For the text-containing cell, return its midpoint in (X, Y) coordinate format. 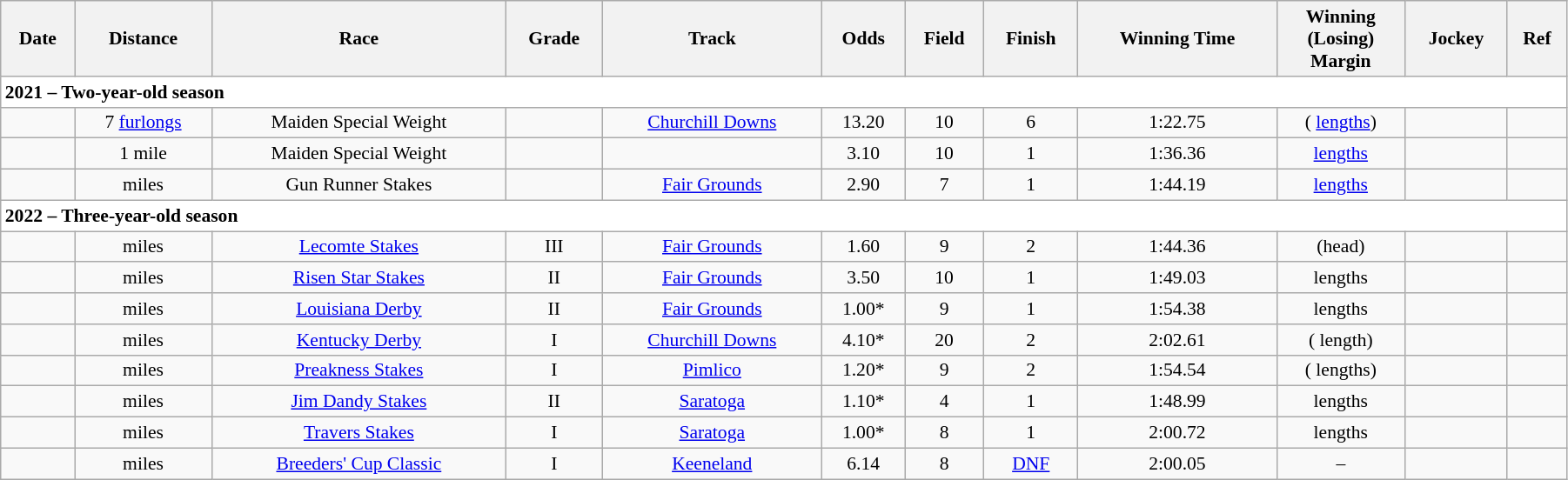
2021 – Two-year-old season (784, 92)
2.90 (863, 185)
13.20 (863, 123)
Ref (1537, 38)
( length) (1341, 340)
Winning(Losing)Margin (1341, 38)
Finish (1031, 38)
1 mile (143, 154)
Pimlico (712, 370)
1:36.36 (1177, 154)
3.10 (863, 154)
(head) (1341, 247)
1:49.03 (1177, 278)
Kentucky Derby (358, 340)
Preakness Stakes (358, 370)
Track (712, 38)
2:00.05 (1177, 463)
Distance (143, 38)
6 (1031, 123)
Grade (554, 38)
Jockey (1457, 38)
4.10* (863, 340)
– (1341, 463)
7 (945, 185)
4 (945, 402)
1:54.54 (1177, 370)
1:44.19 (1177, 185)
III (554, 247)
Gun Runner Stakes (358, 185)
Breeders' Cup Classic (358, 463)
Race (358, 38)
1:22.75 (1177, 123)
1:54.38 (1177, 309)
7 furlongs (143, 123)
Travers Stakes (358, 433)
1.10* (863, 402)
Lecomte Stakes (358, 247)
2022 – Three-year-old season (784, 216)
Louisiana Derby (358, 309)
20 (945, 340)
Field (945, 38)
3.50 (863, 278)
2:00.72 (1177, 433)
1:44.36 (1177, 247)
DNF (1031, 463)
Date (38, 38)
Odds (863, 38)
6.14 (863, 463)
Risen Star Stakes (358, 278)
Winning Time (1177, 38)
1:48.99 (1177, 402)
1.60 (863, 247)
2:02.61 (1177, 340)
Jim Dandy Stakes (358, 402)
1.20* (863, 370)
Keeneland (712, 463)
